Extract the (X, Y) coordinate from the center of the cell holding the provided text.  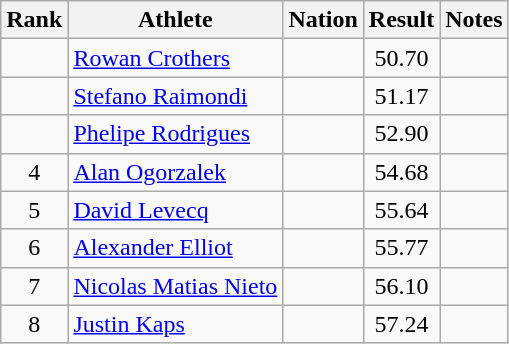
5 (34, 210)
52.90 (401, 134)
Rank (34, 20)
Alan Ogorzalek (176, 172)
50.70 (401, 58)
Justin Kaps (176, 324)
54.68 (401, 172)
Result (401, 20)
6 (34, 248)
Athlete (176, 20)
Nicolas Matias Nieto (176, 286)
4 (34, 172)
57.24 (401, 324)
Stefano Raimondi (176, 96)
Notes (474, 20)
Nation (323, 20)
55.77 (401, 248)
Rowan Crothers (176, 58)
8 (34, 324)
Alexander Elliot (176, 248)
Phelipe Rodrigues (176, 134)
56.10 (401, 286)
David Levecq (176, 210)
55.64 (401, 210)
7 (34, 286)
51.17 (401, 96)
